Provide the (X, Y) coordinate of the cell's center where the given text is located.  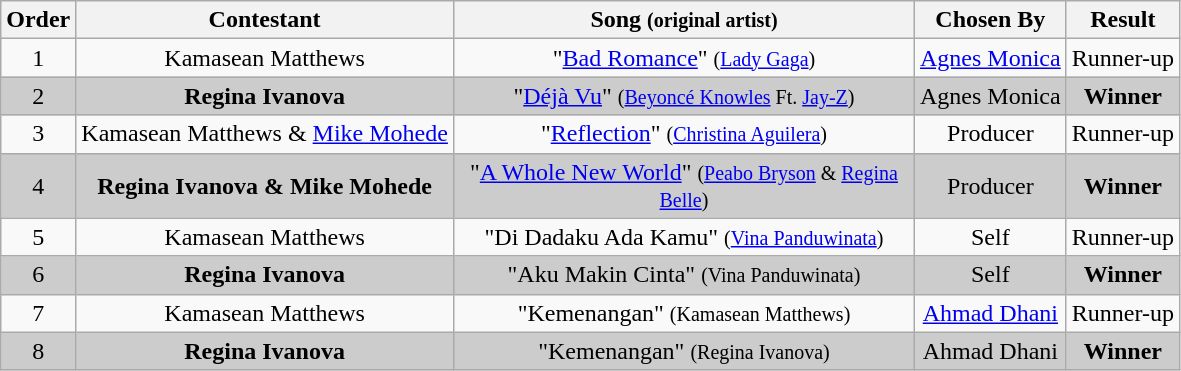
3 (38, 134)
Regina Ivanova & Mike Mohede (265, 186)
"Bad Romance" (Lady Gaga) (684, 58)
2 (38, 96)
"Kemenangan" (Regina Ivanova) (684, 351)
"Kemenangan" (Kamasean Matthews) (684, 313)
8 (38, 351)
7 (38, 313)
Order (38, 20)
Song (original artist) (684, 20)
"Reflection" (Christina Aguilera) (684, 134)
Contestant (265, 20)
"Aku Makin Cinta" (Vina Panduwinata) (684, 275)
"Di Dadaku Ada Kamu" (Vina Panduwinata) (684, 237)
"Déjà Vu" (Beyoncé Knowles Ft. Jay-Z) (684, 96)
Kamasean Matthews & Mike Mohede (265, 134)
6 (38, 275)
1 (38, 58)
Result (1122, 20)
4 (38, 186)
"A Whole New World" (Peabo Bryson & Regina Belle) (684, 186)
Chosen By (991, 20)
5 (38, 237)
